Find where the given text appears and provide that cell's center as [X, Y] coordinate. 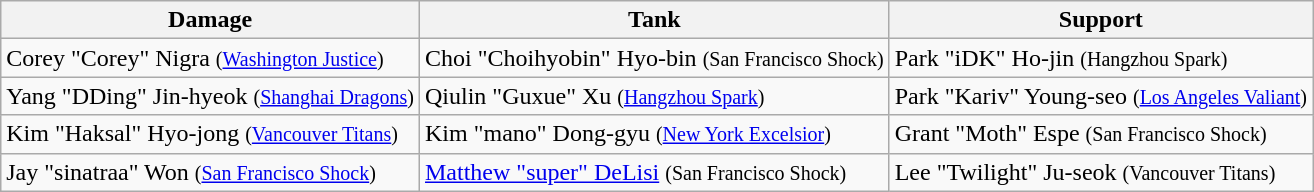
Corey "Corey" Nigra (Washington Justice) [210, 58]
Damage [210, 20]
Grant "Moth" Espe (San Francisco Shock) [1100, 134]
Kim "mano" Dong-gyu (New York Excelsior) [654, 134]
Park "iDK" Ho-jin (Hangzhou Spark) [1100, 58]
Park "Kariv" Young-seo (Los Angeles Valiant) [1100, 96]
Kim "Haksal" Hyo-jong (Vancouver Titans) [210, 134]
Choi "Choihyobin" Hyo-bin (San Francisco Shock) [654, 58]
Yang "DDing" Jin-hyeok (Shanghai Dragons) [210, 96]
Support [1100, 20]
Matthew "super" DeLisi (San Francisco Shock) [654, 172]
Qiulin "Guxue" Xu (Hangzhou Spark) [654, 96]
Tank [654, 20]
Lee "Twilight" Ju-seok (Vancouver Titans) [1100, 172]
Jay "sinatraa" Won (San Francisco Shock) [210, 172]
